Scan for the cell matching the given text and deliver its (X, Y) coordinate at center. 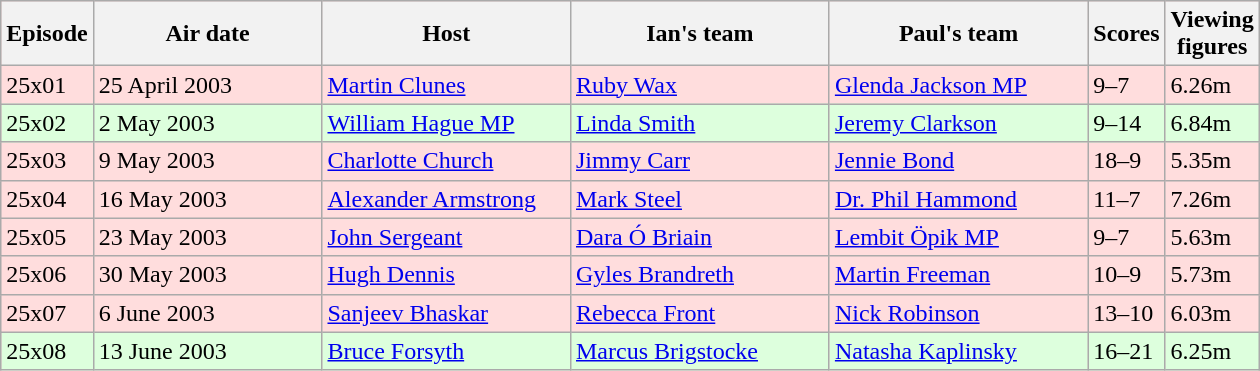
25x01 (47, 85)
Jimmy Carr (700, 161)
Ruby Wax (700, 85)
25x04 (47, 199)
Rebecca Front (700, 313)
Jennie Bond (958, 161)
23 May 2003 (208, 237)
Dr. Phil Hammond (958, 199)
Lembit Öpik MP (958, 237)
6.84m (1212, 123)
25x03 (47, 161)
Ian's team (700, 34)
25x06 (47, 275)
16 May 2003 (208, 199)
Natasha Kaplinsky (958, 351)
Bruce Forsyth (446, 351)
Gyles Brandreth (700, 275)
6.26m (1212, 85)
Air date (208, 34)
Hugh Dennis (446, 275)
6.03m (1212, 313)
Marcus Brigstocke (700, 351)
5.35m (1212, 161)
Nick Robinson (958, 313)
Martin Clunes (446, 85)
Dara Ó Briain (700, 237)
Viewing figures (1212, 34)
11–7 (1126, 199)
9 May 2003 (208, 161)
Paul's team (958, 34)
Sanjeev Bhaskar (446, 313)
Scores (1126, 34)
Host (446, 34)
25x07 (47, 313)
Linda Smith (700, 123)
Alexander Armstrong (446, 199)
7.26m (1212, 199)
Glenda Jackson MP (958, 85)
Martin Freeman (958, 275)
13–10 (1126, 313)
John Sergeant (446, 237)
18–9 (1126, 161)
2 May 2003 (208, 123)
William Hague MP (446, 123)
25x08 (47, 351)
Episode (47, 34)
Jeremy Clarkson (958, 123)
Charlotte Church (446, 161)
10–9 (1126, 275)
30 May 2003 (208, 275)
25x02 (47, 123)
5.73m (1212, 275)
16–21 (1126, 351)
25 April 2003 (208, 85)
13 June 2003 (208, 351)
Mark Steel (700, 199)
25x05 (47, 237)
9–14 (1126, 123)
6.25m (1212, 351)
6 June 2003 (208, 313)
5.63m (1212, 237)
